Output the [x, y] coordinate of the center of the cell containing the given text.  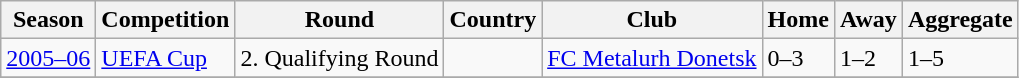
UEFA Cup [166, 58]
2005–06 [48, 58]
Aggregate [960, 20]
2. Qualifying Round [340, 58]
FC Metalurh Donetsk [652, 58]
1–2 [868, 58]
Round [340, 20]
Club [652, 20]
Home [798, 20]
Season [48, 20]
0–3 [798, 58]
1–5 [960, 58]
Competition [166, 20]
Away [868, 20]
Country [493, 20]
